Provide the (x, y) coordinate of the cell's center where the given text is located.  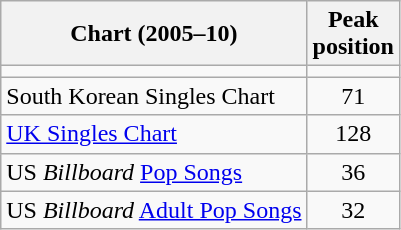
32 (353, 210)
128 (353, 134)
Peakposition (353, 34)
71 (353, 96)
UK Singles Chart (154, 134)
36 (353, 172)
South Korean Singles Chart (154, 96)
US Billboard Adult Pop Songs (154, 210)
US Billboard Pop Songs (154, 172)
Chart (2005–10) (154, 34)
